Determine the [x, y] coordinate at the center of the cell enclosing the given text.  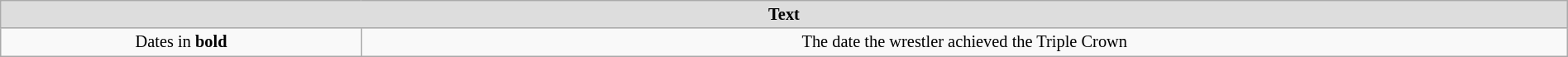
Text [784, 14]
Dates in bold [181, 42]
The date the wrestler achieved the Triple Crown [964, 42]
